Return (X, Y) of the center of cell containing provided text 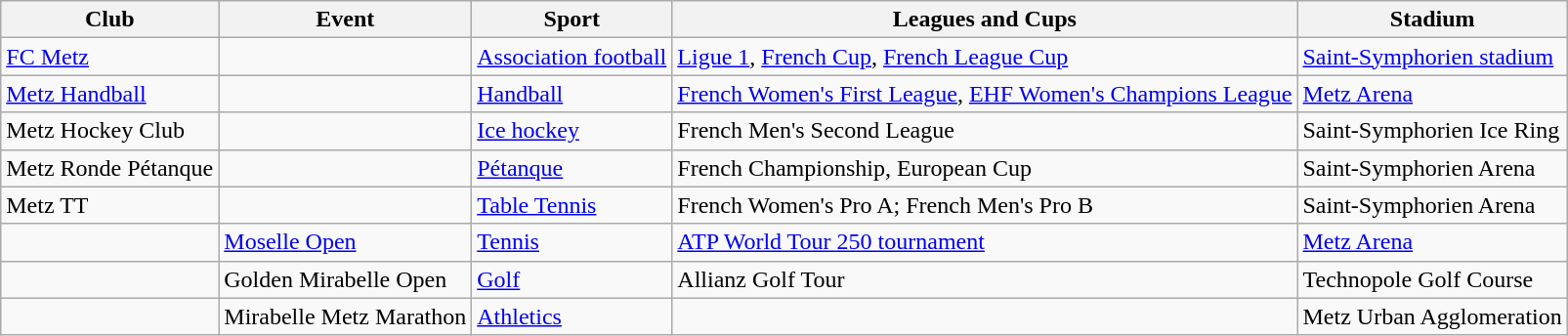
Ice hockey (572, 131)
Technopole Golf Course (1432, 279)
French Women's First League, EHF Women's Champions League (985, 94)
French Women's Pro A; French Men's Pro B (985, 205)
Table Tennis (572, 205)
Handball (572, 94)
Saint-Symphorien stadium (1432, 57)
Moselle Open (346, 242)
Mirabelle Metz Marathon (346, 316)
Golden Mirabelle Open (346, 279)
FC Metz (109, 57)
Metz Urban Agglomeration (1432, 316)
Tennis (572, 242)
Allianz Golf Tour (985, 279)
Pétanque (572, 168)
Athletics (572, 316)
Stadium (1432, 20)
Leagues and Cups (985, 20)
Metz Handball (109, 94)
French Men's Second League (985, 131)
Club (109, 20)
Sport (572, 20)
Metz TT (109, 205)
ATP World Tour 250 tournament (985, 242)
French Championship, European Cup (985, 168)
Ligue 1, French Cup, French League Cup (985, 57)
Association football (572, 57)
Metz Hockey Club (109, 131)
Metz Ronde Pétanque (109, 168)
Golf (572, 279)
Saint-Symphorien Ice Ring (1432, 131)
Event (346, 20)
